Pinpoint the cell where the given text exists, returning its [X, Y] midpoint coordinate. 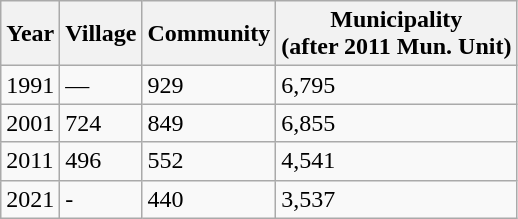
724 [101, 123]
1991 [30, 85]
- [101, 199]
552 [209, 161]
4,541 [396, 161]
440 [209, 199]
3,537 [396, 199]
2011 [30, 161]
496 [101, 161]
929 [209, 85]
Year [30, 34]
Municipality(after 2011 Mun. Unit) [396, 34]
6,795 [396, 85]
6,855 [396, 123]
Community [209, 34]
Village [101, 34]
2021 [30, 199]
2001 [30, 123]
849 [209, 123]
— [101, 85]
